Return the [X, Y] coordinate for the center point of the cell that contains the specified text.  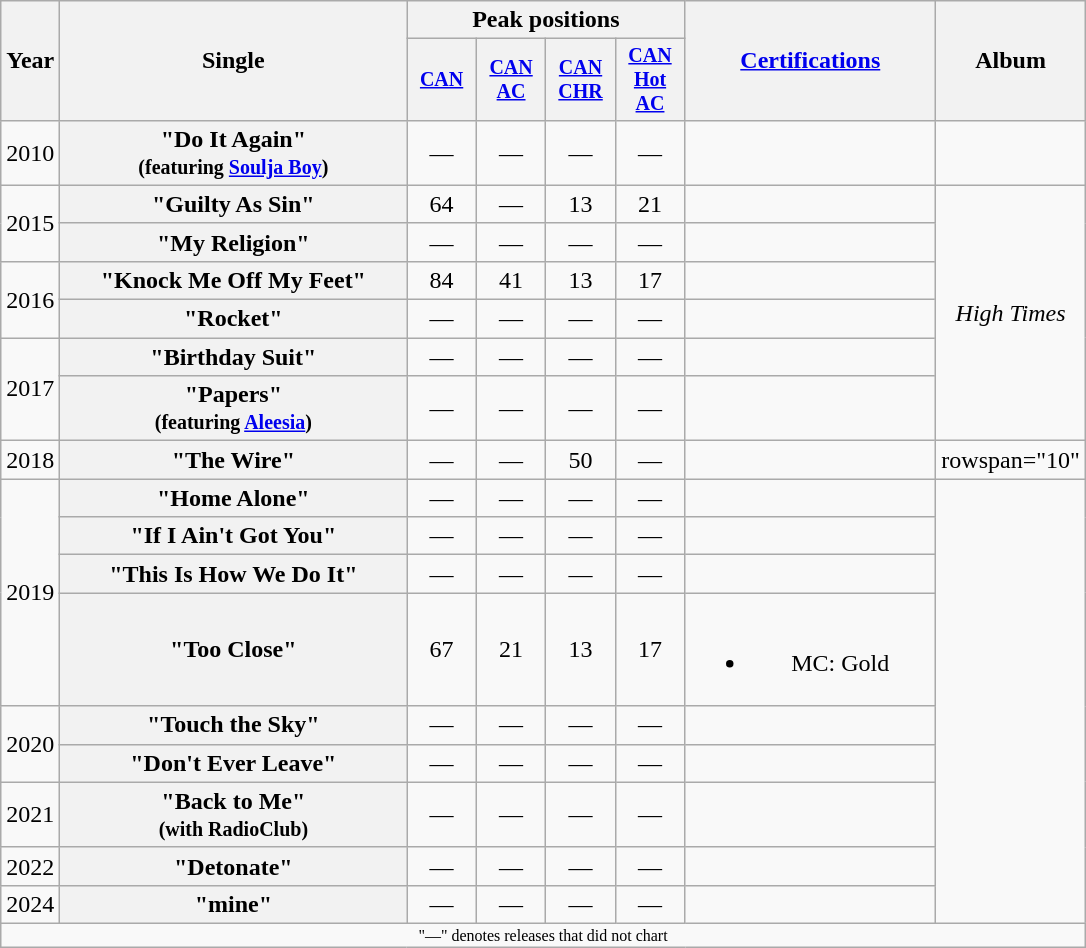
"The Wire" [234, 460]
"mine" [234, 904]
67 [442, 650]
"Touch the Sky" [234, 725]
High Times [1011, 312]
2019 [30, 592]
2015 [30, 223]
"—" denotes releases that did not chart [544, 935]
"Do It Again" (featuring Soulja Boy) [234, 152]
"Back to Me" (with RadioClub) [234, 814]
CAN [442, 80]
"This Is How We Do It" [234, 574]
"Guilty As Sin" [234, 204]
2018 [30, 460]
"Papers" (featuring Aleesia) [234, 408]
"Don't Ever Leave" [234, 763]
Single [234, 61]
2024 [30, 904]
2016 [30, 299]
"My Religion" [234, 242]
41 [510, 280]
CAN CHR [580, 80]
2021 [30, 814]
"Knock Me Off My Feet" [234, 280]
2017 [30, 390]
84 [442, 280]
Certifications [810, 61]
2020 [30, 744]
2010 [30, 152]
64 [442, 204]
rowspan="10" [1011, 460]
"Rocket" [234, 319]
"Birthday Suit" [234, 357]
Peak positions [546, 20]
Album [1011, 61]
50 [580, 460]
"Too Close" [234, 650]
Year [30, 61]
"Home Alone" [234, 498]
"Detonate" [234, 866]
CAN AC [510, 80]
2022 [30, 866]
"If I Ain't Got You" [234, 536]
MC: Gold [810, 650]
CAN Hot AC [650, 80]
